Return the [X, Y] coordinate for the center point of the cell that contains the specified text.  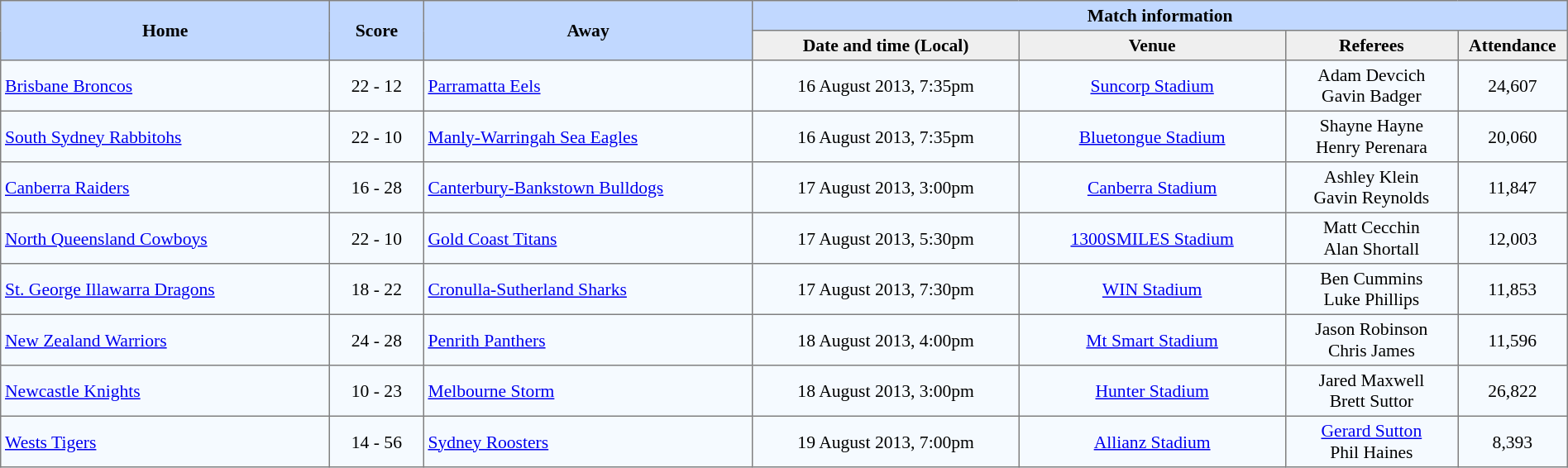
17 August 2013, 7:30pm [886, 289]
Match information [1159, 16]
Wests Tigers [165, 442]
24,607 [1513, 86]
Home [165, 31]
Canberra Raiders [165, 188]
Mt Smart Stadium [1152, 340]
18 - 22 [377, 289]
Shayne HayneHenry Perenara [1371, 136]
12,003 [1513, 238]
11,596 [1513, 340]
Gerard SuttonPhil Haines [1371, 442]
17 August 2013, 3:00pm [886, 188]
14 - 56 [377, 442]
11,847 [1513, 188]
Jared MaxwellBrett Suttor [1371, 391]
18 August 2013, 4:00pm [886, 340]
Adam DevcichGavin Badger [1371, 86]
South Sydney Rabbitohs [165, 136]
Score [377, 31]
18 August 2013, 3:00pm [886, 391]
Venue [1152, 45]
Brisbane Broncos [165, 86]
New Zealand Warriors [165, 340]
North Queensland Cowboys [165, 238]
Referees [1371, 45]
10 - 23 [377, 391]
Manly-Warringah Sea Eagles [588, 136]
19 August 2013, 7:00pm [886, 442]
24 - 28 [377, 340]
Melbourne Storm [588, 391]
20,060 [1513, 136]
17 August 2013, 5:30pm [886, 238]
16 - 28 [377, 188]
Sydney Roosters [588, 442]
Away [588, 31]
WIN Stadium [1152, 289]
Hunter Stadium [1152, 391]
Ben CumminsLuke Phillips [1371, 289]
Newcastle Knights [165, 391]
Cronulla-Sutherland Sharks [588, 289]
11,853 [1513, 289]
Bluetongue Stadium [1152, 136]
1300SMILES Stadium [1152, 238]
Canterbury-Bankstown Bulldogs [588, 188]
Gold Coast Titans [588, 238]
Suncorp Stadium [1152, 86]
Jason RobinsonChris James [1371, 340]
Parramatta Eels [588, 86]
22 - 12 [377, 86]
St. George Illawarra Dragons [165, 289]
Matt CecchinAlan Shortall [1371, 238]
Canberra Stadium [1152, 188]
Allianz Stadium [1152, 442]
26,822 [1513, 391]
Attendance [1513, 45]
8,393 [1513, 442]
Ashley KleinGavin Reynolds [1371, 188]
Penrith Panthers [588, 340]
Date and time (Local) [886, 45]
